Return the [x, y] coordinate for the center point of the cell that contains the specified text.  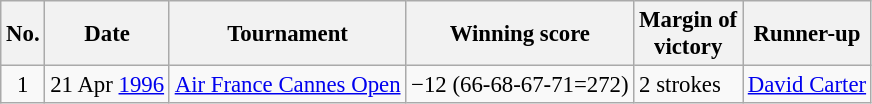
Winning score [520, 34]
1 [23, 85]
David Carter [806, 85]
−12 (66-68-67-71=272) [520, 85]
Air France Cannes Open [287, 85]
Tournament [287, 34]
Date [107, 34]
Runner-up [806, 34]
21 Apr 1996 [107, 85]
2 strokes [688, 85]
Margin ofvictory [688, 34]
No. [23, 34]
